Extract the [X, Y] coordinate from the center of the cell holding the provided text.  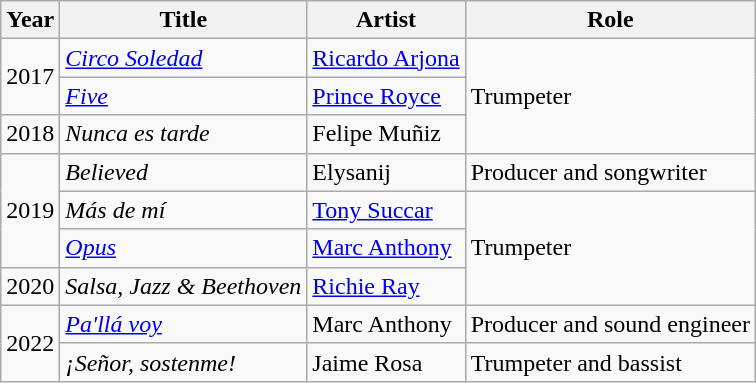
Felipe Muñiz [386, 134]
Artist [386, 20]
2017 [30, 77]
Richie Ray [386, 286]
Jaime Rosa [386, 362]
Title [184, 20]
Opus [184, 248]
2020 [30, 286]
Role [610, 20]
Nunca es tarde [184, 134]
Tony Succar [386, 210]
Prince Royce [386, 96]
Ricardo Arjona [386, 58]
Elysanij [386, 172]
Más de mí [184, 210]
2019 [30, 210]
Pa'llá voy [184, 324]
2018 [30, 134]
Trumpeter and bassist [610, 362]
¡Señor, sostenme! [184, 362]
Producer and songwriter [610, 172]
Year [30, 20]
Five [184, 96]
2022 [30, 343]
Circo Soledad [184, 58]
Salsa, Jazz & Beethoven [184, 286]
Producer and sound engineer [610, 324]
Believed [184, 172]
